Search for the cell housing the specified text and yield its (X, Y) center coordinate. 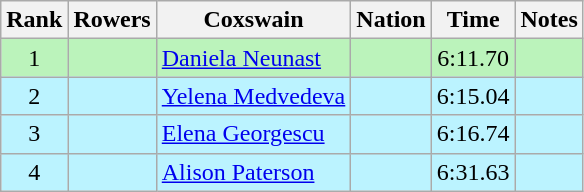
Time (473, 20)
6:16.74 (473, 134)
Yelena Medvedeva (254, 96)
Daniela Neunast (254, 58)
Notes (549, 20)
Alison Paterson (254, 172)
6:15.04 (473, 96)
4 (34, 172)
Elena Georgescu (254, 134)
6:11.70 (473, 58)
Nation (391, 20)
Rowers (112, 20)
6:31.63 (473, 172)
3 (34, 134)
1 (34, 58)
Coxswain (254, 20)
2 (34, 96)
Rank (34, 20)
